From the cell containing the given text, extract its center point as [X, Y] coordinate. 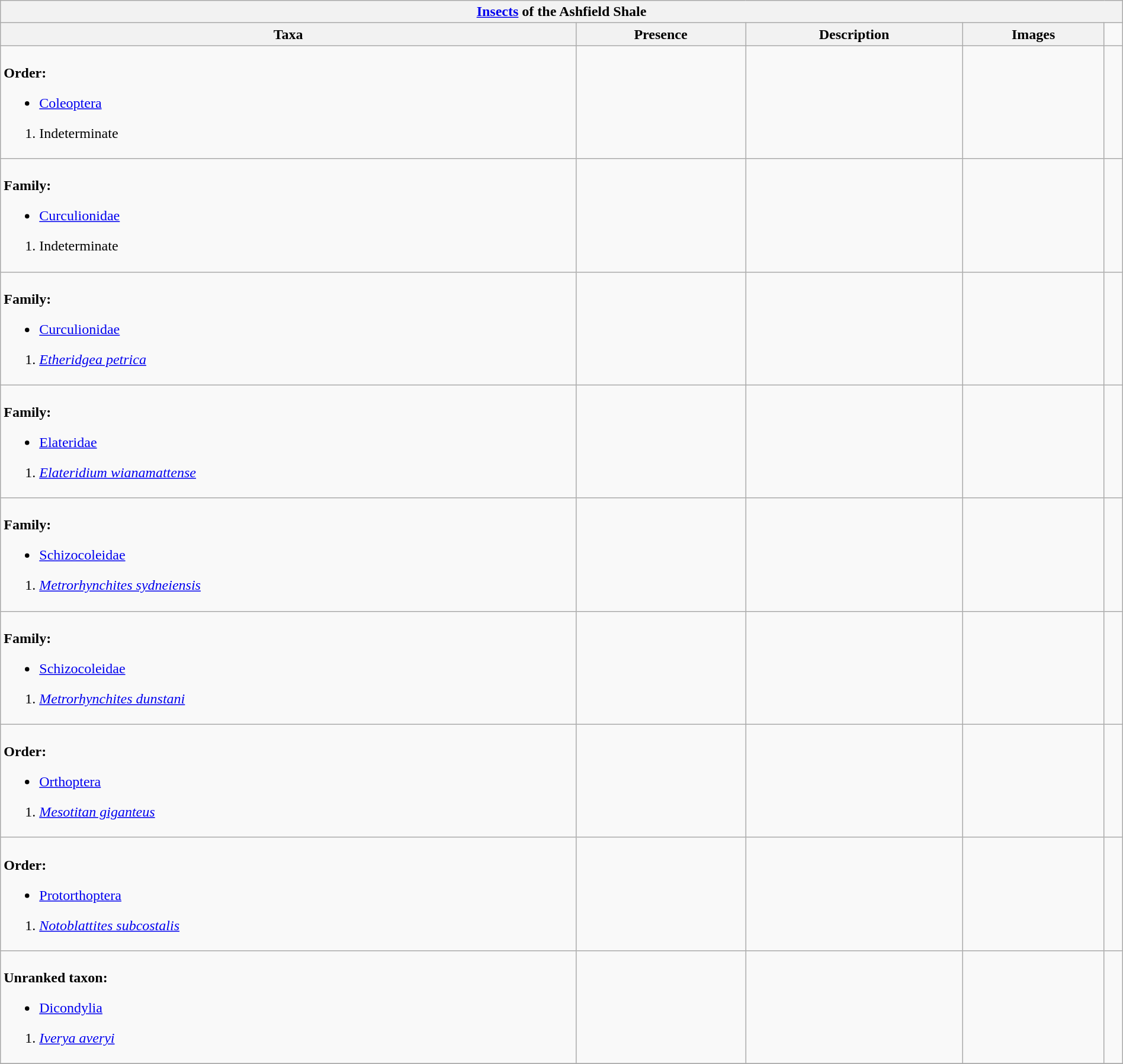
Order:ProtorthopteraNotoblattites subcostalis [288, 894]
Family:SchizocoleidaeMetrorhynchites sydneiensis [288, 554]
Family:ElateridaeElateridium wianamattense [288, 442]
Insects of the Ashfield Shale [561, 12]
Order:ColeopteraIndeterminate [288, 102]
Family:CurculionidaeEtheridgea petrica [288, 328]
Unranked taxon:DicondyliaIverya averyi [288, 1007]
Images [1033, 34]
Family:CurculionidaeIndeterminate [288, 216]
Taxa [288, 34]
Description [854, 34]
Family:SchizocoleidaeMetrorhynchites dunstani [288, 668]
Presence [660, 34]
Order:OrthopteraMesotitan giganteus [288, 780]
